Find where the given text appears and provide that cell's center as [X, Y] coordinate. 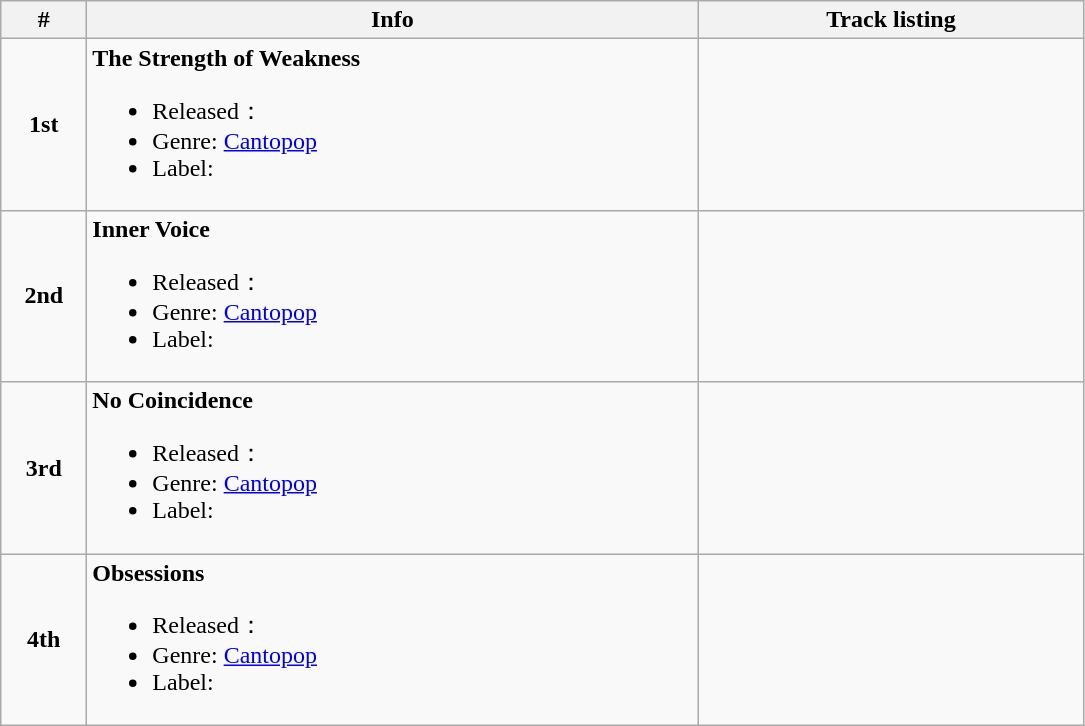
3rd [44, 468]
Info [392, 20]
Track listing [891, 20]
ObsessionsReleased：Genre: CantopopLabel: [392, 640]
2nd [44, 296]
1st [44, 125]
4th [44, 640]
The Strength of WeaknessReleased：Genre: CantopopLabel: [392, 125]
# [44, 20]
No CoincidenceReleased：Genre: CantopopLabel: [392, 468]
Inner VoiceReleased：Genre: CantopopLabel: [392, 296]
